Provide the (X, Y) coordinate of the cell's center where the given text is located.  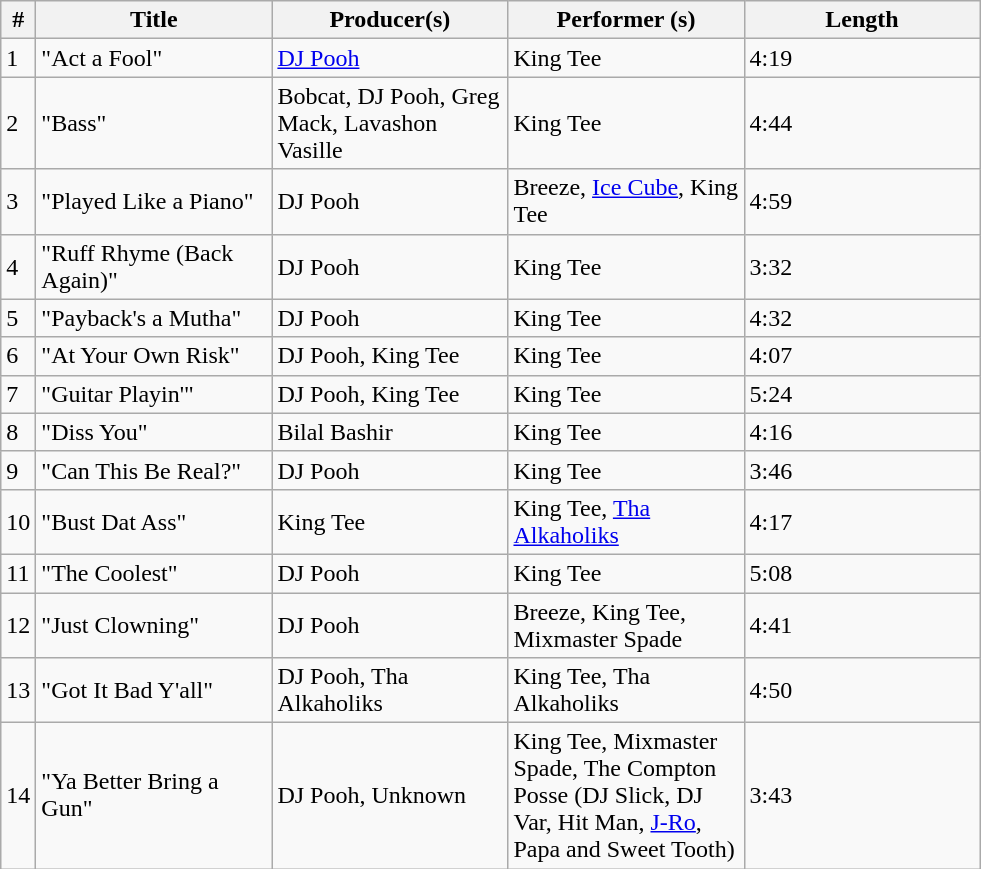
3:46 (862, 470)
"Can This Be Real?" (154, 470)
Bobcat, DJ Pooh, Greg Mack, Lavashon Vasille (390, 123)
11 (18, 573)
"Bust Dat Ass" (154, 522)
Title (154, 20)
4:07 (862, 356)
7 (18, 394)
"Bass" (154, 123)
9 (18, 470)
"Diss You" (154, 432)
14 (18, 796)
5:24 (862, 394)
10 (18, 522)
"Played Like a Piano" (154, 202)
4:41 (862, 624)
4 (18, 266)
3:32 (862, 266)
12 (18, 624)
5:08 (862, 573)
DJ Pooh, Tha Alkaholiks (390, 690)
"The Coolest" (154, 573)
"Guitar Playin'" (154, 394)
4:32 (862, 318)
3:43 (862, 796)
4:50 (862, 690)
Bilal Bashir (390, 432)
King Tee, Mixmaster Spade, The Compton Posse (DJ Slick, DJ Var, Hit Man, J-Ro, Papa and Sweet Tooth) (626, 796)
# (18, 20)
Breeze, King Tee, Mixmaster Spade (626, 624)
"Act a Fool" (154, 58)
Breeze, Ice Cube, King Tee (626, 202)
13 (18, 690)
4:44 (862, 123)
6 (18, 356)
4:17 (862, 522)
"Ruff Rhyme (Back Again)" (154, 266)
8 (18, 432)
"Ya Better Bring a Gun" (154, 796)
4:19 (862, 58)
5 (18, 318)
"Just Clowning" (154, 624)
Length (862, 20)
4:59 (862, 202)
"Payback's a Mutha" (154, 318)
1 (18, 58)
3 (18, 202)
2 (18, 123)
Producer(s) (390, 20)
DJ Pooh, Unknown (390, 796)
"Got It Bad Y'all" (154, 690)
Performer (s) (626, 20)
4:16 (862, 432)
"At Your Own Risk" (154, 356)
